Return the [X, Y] coordinate for the center point of the cell that contains the specified text.  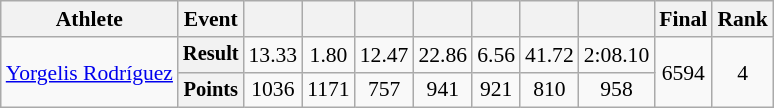
Event [211, 19]
6594 [683, 72]
941 [442, 90]
Athlete [90, 19]
1171 [328, 90]
6.56 [496, 55]
4 [742, 72]
Yorgelis Rodríguez [90, 72]
22.86 [442, 55]
2:08.10 [616, 55]
12.47 [384, 55]
958 [616, 90]
1.80 [328, 55]
810 [550, 90]
Result [211, 55]
1036 [274, 90]
Rank [742, 19]
921 [496, 90]
Final [683, 19]
41.72 [550, 55]
Points [211, 90]
13.33 [274, 55]
757 [384, 90]
